Pinpoint the cell where the given text exists, returning its [X, Y] midpoint coordinate. 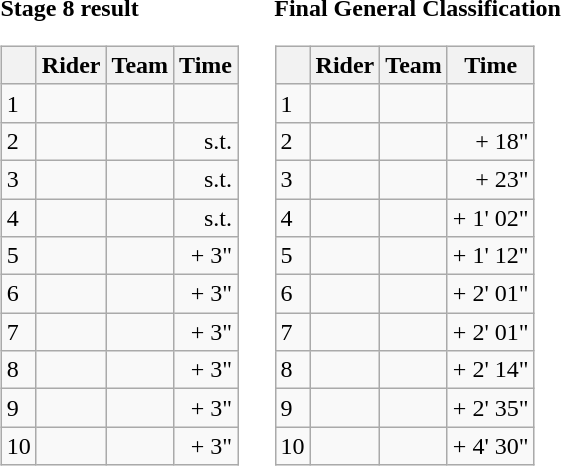
+ 1' 02" [490, 217]
+ 2' 14" [490, 370]
+ 18" [490, 141]
+ 23" [490, 179]
+ 1' 12" [490, 256]
+ 4' 30" [490, 446]
+ 2' 35" [490, 408]
